Output the [x, y] coordinate of the center of the cell containing the given text.  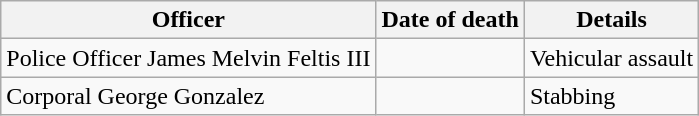
Date of death [450, 20]
Stabbing [611, 96]
Police Officer James Melvin Feltis III [188, 58]
Officer [188, 20]
Corporal George Gonzalez [188, 96]
Vehicular assault [611, 58]
Details [611, 20]
